Detect which cell encompasses the target text, then output its (X, Y) center coordinate. 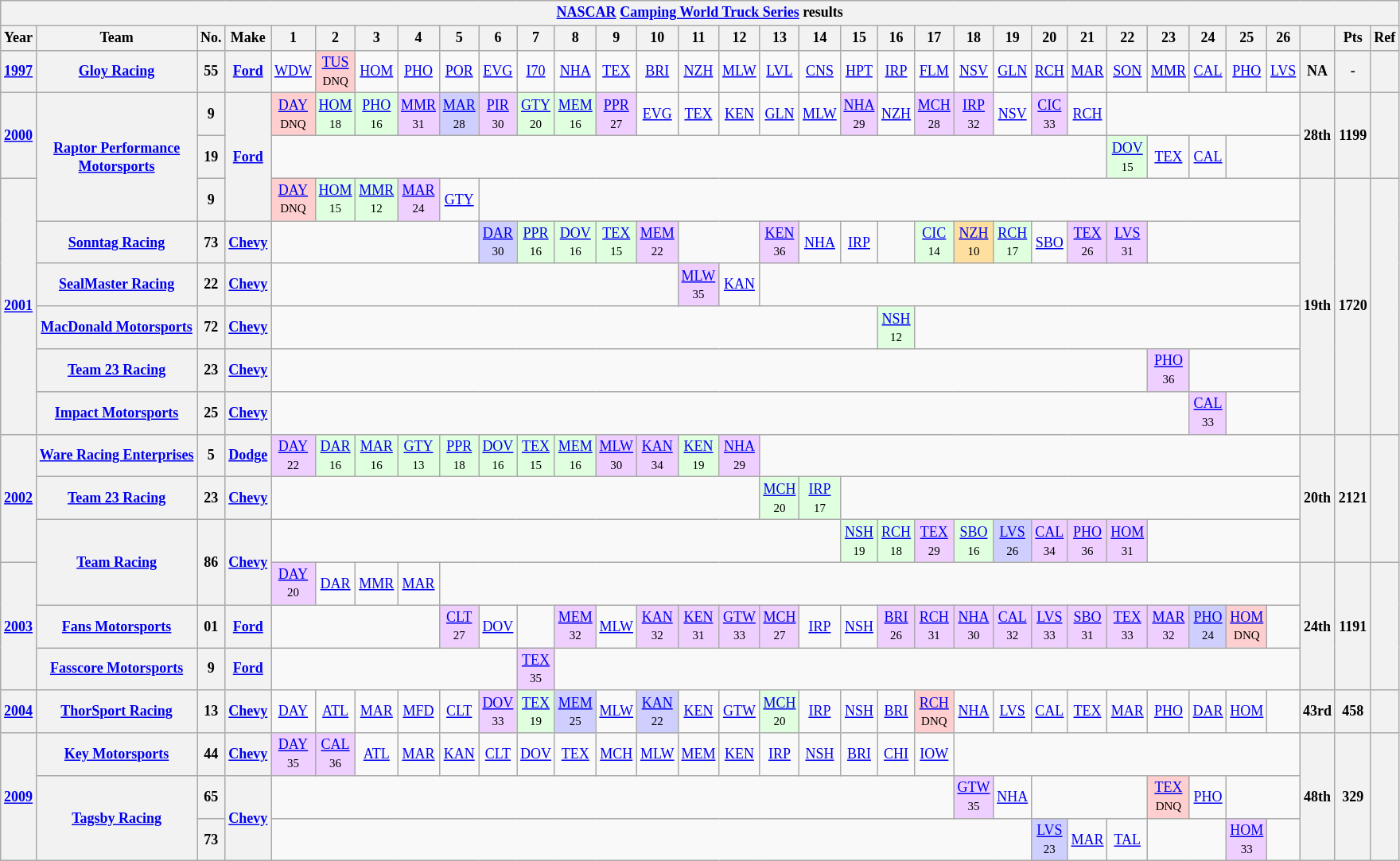
MEM22 (657, 242)
7 (536, 38)
BRI26 (896, 626)
CAL32 (1013, 626)
NHA30 (974, 626)
Raptor PerformanceMotorsports (116, 157)
LVL (780, 72)
KEN31 (698, 626)
LVS23 (1049, 840)
KEN19 (698, 456)
55 (212, 72)
LVS31 (1128, 242)
72 (212, 328)
MCH (616, 754)
RCHDNQ (934, 712)
DAR30 (498, 242)
KAN34 (657, 456)
HPT (859, 72)
44 (212, 754)
2 (336, 38)
POR (459, 72)
21 (1087, 38)
DAY35 (294, 754)
1997 (19, 72)
458 (1352, 712)
CAL34 (1049, 541)
HOM15 (336, 200)
2121 (1352, 498)
DAR16 (336, 456)
10 (657, 38)
TUSDNQ (336, 72)
PHO24 (1207, 626)
CIC14 (934, 242)
MAR16 (377, 456)
SBO16 (974, 541)
MMR12 (377, 200)
PIR30 (498, 114)
86 (212, 561)
GTY (459, 200)
6 (498, 38)
HOM33 (1247, 840)
MCH28 (934, 114)
MMR31 (418, 114)
20 (1049, 38)
16 (896, 38)
HOMDNQ (1247, 626)
Year (19, 38)
Team Racing (116, 561)
PPR16 (536, 242)
TEX29 (934, 541)
24th (1317, 626)
CAL36 (336, 754)
MFD (418, 712)
CNS (819, 72)
3 (377, 38)
MLW35 (698, 285)
2000 (19, 135)
WDW (294, 72)
TEX35 (536, 669)
CIC33 (1049, 114)
I70 (536, 72)
FLM (934, 72)
MCH27 (780, 626)
20th (1317, 498)
Dodge (248, 456)
8 (575, 38)
CLT27 (459, 626)
Team (116, 38)
Make (248, 38)
MEM (698, 754)
KEN36 (780, 242)
IRP17 (819, 498)
No. (212, 38)
Ref (1385, 38)
4 (418, 38)
329 (1352, 797)
01 (212, 626)
MLW30 (616, 456)
Gloy Racing (116, 72)
Sonntag Racing (116, 242)
19th (1317, 306)
NASCAR Camping World Truck Series results (700, 13)
Ware Racing Enterprises (116, 456)
Fasscore Motorsports (116, 669)
NZH10 (974, 242)
NSH12 (896, 328)
SealMaster Racing (116, 285)
PPR27 (616, 114)
CAL33 (1207, 413)
28th (1317, 135)
11 (698, 38)
48th (1317, 797)
GTW33 (740, 626)
HOM31 (1128, 541)
Fans Motorsports (116, 626)
SBO (1049, 242)
2004 (19, 712)
LVS26 (1013, 541)
GTY13 (418, 456)
15 (859, 38)
- (1352, 72)
HOM18 (336, 114)
2009 (19, 797)
CHI (896, 754)
SON (1128, 72)
DOV33 (498, 712)
GTW35 (974, 797)
TEX33 (1128, 626)
MAR28 (459, 114)
2003 (19, 626)
Pts (1352, 38)
1191 (1352, 626)
1720 (1352, 306)
DAY (294, 712)
18 (974, 38)
1 (294, 38)
TEX19 (536, 712)
TEX26 (1087, 242)
24 (1207, 38)
TAL (1128, 840)
MEM32 (575, 626)
Key Motorsports (116, 754)
LVS33 (1049, 626)
GTW (740, 712)
IRP32 (974, 114)
26 (1284, 38)
RCH18 (896, 541)
Impact Motorsports (116, 413)
IOW (934, 754)
14 (819, 38)
RCH17 (1013, 242)
NSH19 (859, 541)
2001 (19, 306)
DAY22 (294, 456)
PHO16 (377, 114)
Tagsby Racing (116, 819)
43rd (1317, 712)
2002 (19, 498)
MAR32 (1169, 626)
MEM25 (575, 712)
PPR18 (459, 456)
17 (934, 38)
MacDonald Motorsports (116, 328)
DAY20 (294, 584)
GTY20 (536, 114)
NA (1317, 72)
KAN32 (657, 626)
SBO31 (1087, 626)
TEXDNQ (1169, 797)
MAR24 (418, 200)
1199 (1352, 135)
ThorSport Racing (116, 712)
DOV15 (1128, 157)
KAN22 (657, 712)
65 (212, 797)
12 (740, 38)
RCH31 (934, 626)
